Scan for the cell matching the given text and deliver its (X, Y) coordinate at center. 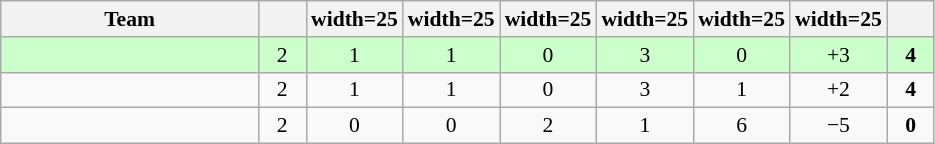
6 (742, 126)
+2 (838, 90)
+3 (838, 55)
Team (130, 19)
−5 (838, 126)
